Return [X, Y] of the center of cell containing provided text 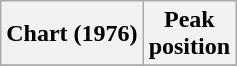
Peakposition [189, 34]
Chart (1976) [72, 34]
